Identify which cell holds the provided text, then report its [x, y] central coordinate. 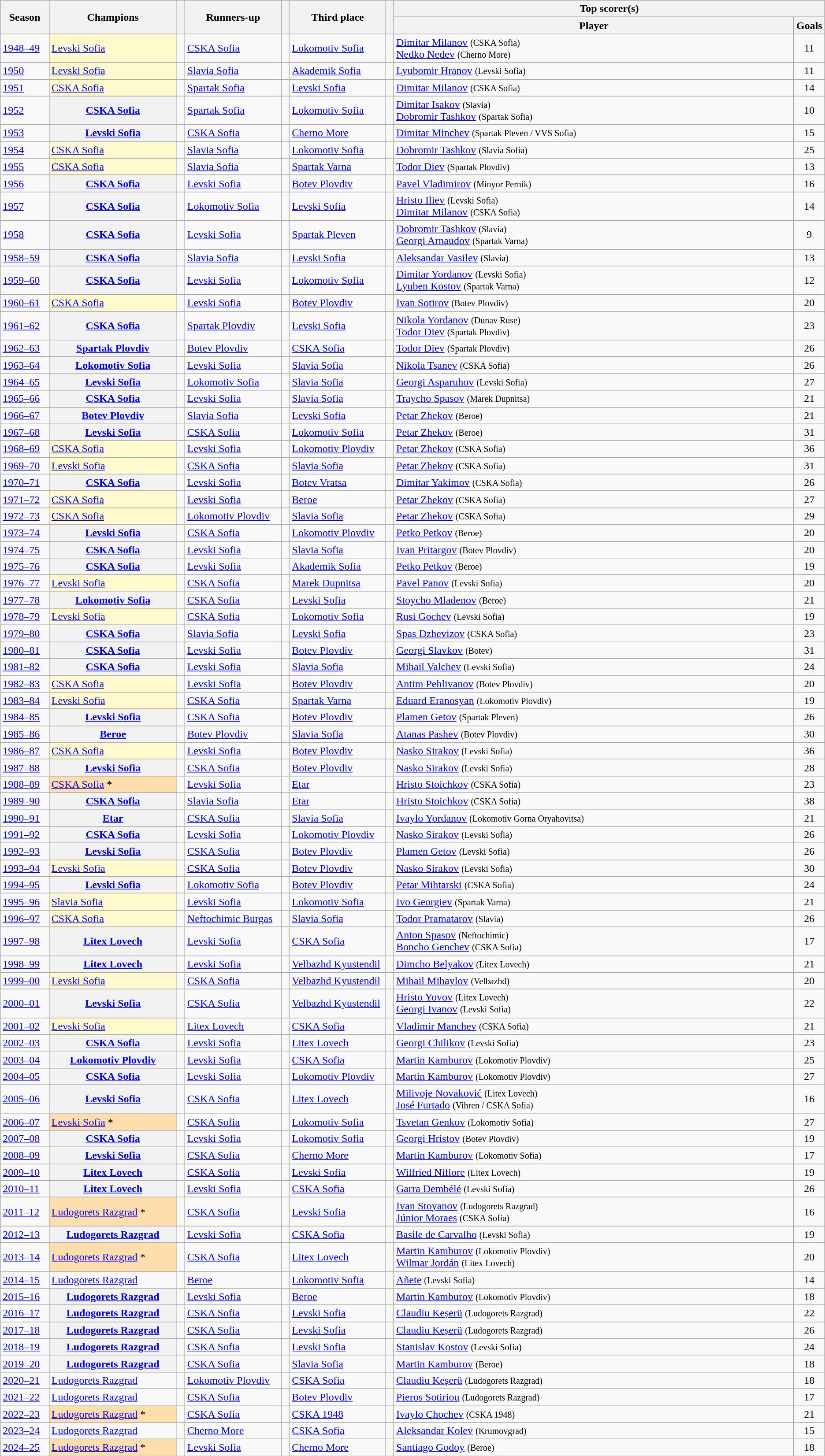
2011–12 [25, 1211]
Spas Dzhevizov (CSKA Sofia) [594, 634]
2018–19 [25, 1347]
2004–05 [25, 1076]
Pavel Vladimirov (Minyor Pernik) [594, 183]
1960–61 [25, 303]
2006–07 [25, 1122]
Player [594, 26]
2015–16 [25, 1297]
Top scorer(s) [609, 9]
1993–94 [25, 868]
Petar Mihtarski (CSKA Sofia) [594, 885]
Dimitar Minchev (Spartak Pleven / VVS Sofia) [594, 133]
1969–70 [25, 466]
1968–69 [25, 449]
1985–86 [25, 734]
1996–97 [25, 919]
Antim Pehlivanov (Botev Plovdiv) [594, 684]
2010–11 [25, 1189]
2020–21 [25, 1380]
2014–15 [25, 1280]
1956 [25, 183]
1999–00 [25, 981]
1967–68 [25, 432]
Aleksandar Vasilev (Slavia) [594, 258]
Stanislav Kostov (Levski Sofia) [594, 1347]
Eduard Eranosyan (Lokomotiv Plovdiv) [594, 700]
Goals [809, 26]
Pavel Panov (Levski Sofia) [594, 583]
Rusi Gochev (Levski Sofia) [594, 617]
Levski Sofia * [113, 1122]
CSKA 1948 [338, 1414]
Hristo Yovov (Litex Lovech) Georgi Ivanov (Levski Sofia) [594, 1004]
Martin Kamburov (Lokomotiv Plovdiv) Wilmar Jordán (Litex Lovech) [594, 1257]
Ivo Georgiev (Spartak Varna) [594, 902]
Martin Kamburov (Lokomotiv Sofia) [594, 1156]
Georgi Chilikov (Levski Sofia) [594, 1043]
2021–22 [25, 1397]
1958–59 [25, 258]
1965–66 [25, 399]
Wilfried Niflore (Litex Lovech) [594, 1172]
1973–74 [25, 533]
1989–90 [25, 801]
Basile de Carvalho (Levski Sofia) [594, 1234]
Stoycho Mladenov (Beroe) [594, 600]
Garra Dembélé (Levski Sofia) [594, 1189]
1976–77 [25, 583]
Vladimir Manchev (CSKA Sofia) [594, 1026]
1966–67 [25, 415]
Santiago Godoy (Beroe) [594, 1448]
2022–23 [25, 1414]
1948–49 [25, 48]
Botev Vratsa [338, 482]
Ivan Sotirov (Botev Plovdiv) [594, 303]
Dimcho Belyakov (Litex Lovech) [594, 964]
1951 [25, 88]
Dimitar Milanov (CSKA Sofia) Nedko Nedev (Cherno More) [594, 48]
1963–64 [25, 365]
Nikola Yordanov (Dunav Ruse) Todor Diev (Spartak Plovdiv) [594, 326]
2023–24 [25, 1431]
1981–82 [25, 667]
1959–60 [25, 280]
Dobromir Tashkov (Slavia) Georgi Arnaudov (Spartak Varna) [594, 234]
1950 [25, 71]
2019–20 [25, 1363]
Dimitar Yordanov (Levski Sofia) Lyuben Kostov (Spartak Varna) [594, 280]
Ivaylo Chochev (CSKA 1948) [594, 1414]
2012–13 [25, 1234]
1990–91 [25, 818]
Añete (Levski Sofia) [594, 1280]
2024–25 [25, 1448]
Lyubomir Hranov (Levski Sofia) [594, 71]
Anton Spasov (Neftochimic) Boncho Genchev (CSKA Sofia) [594, 941]
Tsvetan Genkov (Lokomotiv Sofia) [594, 1122]
Mihail Valchev (Levski Sofia) [594, 667]
Ivan Pritargov (Botev Plovdiv) [594, 549]
1997–98 [25, 941]
29 [809, 516]
2001–02 [25, 1026]
2009–10 [25, 1172]
Plamen Getov (Levski Sofia) [594, 852]
10 [809, 110]
Pieros Sotiriou (Ludogorets Razgrad) [594, 1397]
2013–14 [25, 1257]
2017–18 [25, 1330]
2016–17 [25, 1313]
28 [809, 767]
Champions [113, 17]
1962–63 [25, 348]
Nikola Tsanev (CSKA Sofia) [594, 365]
1972–73 [25, 516]
Dimitar Yakimov (CSKA Sofia) [594, 482]
9 [809, 234]
Georgi Hristov (Botev Plovdiv) [594, 1139]
1954 [25, 150]
1975–76 [25, 567]
1964–65 [25, 382]
1995–96 [25, 902]
Martin Kamburov (Beroe) [594, 1363]
1974–75 [25, 549]
1978–79 [25, 617]
Georgi Slavkov (Botev) [594, 650]
1952 [25, 110]
Dobromir Tashkov (Slavia Sofia) [594, 150]
Dimitar Milanov (CSKA Sofia) [594, 88]
2008–09 [25, 1156]
1987–88 [25, 767]
Atanas Pashev (Botev Plovdiv) [594, 734]
1984–85 [25, 717]
1970–71 [25, 482]
1961–62 [25, 326]
Dimitar Isakov (Slavia) Dobromir Tashkov (Spartak Sofia) [594, 110]
1955 [25, 167]
Traycho Spasov (Marek Dupnitsa) [594, 399]
Mihail Mihaylov (Velbazhd) [594, 981]
Aleksandar Kolev (Krumovgrad) [594, 1431]
Hristo Iliev (Levski Sofia) Dimitar Milanov (CSKA Sofia) [594, 206]
Runners-up [233, 17]
2003–04 [25, 1060]
1986–87 [25, 751]
2007–08 [25, 1139]
Third place [338, 17]
1983–84 [25, 700]
2000–01 [25, 1004]
1998–99 [25, 964]
Ivaylo Yordanov (Lokomotiv Gorna Oryahovitsa) [594, 818]
2005–06 [25, 1099]
CSKA Sofia * [113, 784]
1991–92 [25, 835]
Todor Pramatarov (Slavia) [594, 919]
Season [25, 17]
1980–81 [25, 650]
1971–72 [25, 499]
1977–78 [25, 600]
1957 [25, 206]
1953 [25, 133]
Georgi Asparuhov (Levski Sofia) [594, 382]
1992–93 [25, 852]
Milivoje Novaković (Litex Lovech) José Furtado (Vihren / CSKA Sofia) [594, 1099]
2002–03 [25, 1043]
Marek Dupnitsa [338, 583]
1994–95 [25, 885]
38 [809, 801]
Ivan Stoyanov (Ludogorets Razgrad) Júnior Moraes (CSKA Sofia) [594, 1211]
1958 [25, 234]
1979–80 [25, 634]
1988–89 [25, 784]
Neftochimic Burgas [233, 919]
1982–83 [25, 684]
12 [809, 280]
Plamen Getov (Spartak Pleven) [594, 717]
Spartak Pleven [338, 234]
